Scan for the cell matching the given text and deliver its [X, Y] coordinate at center. 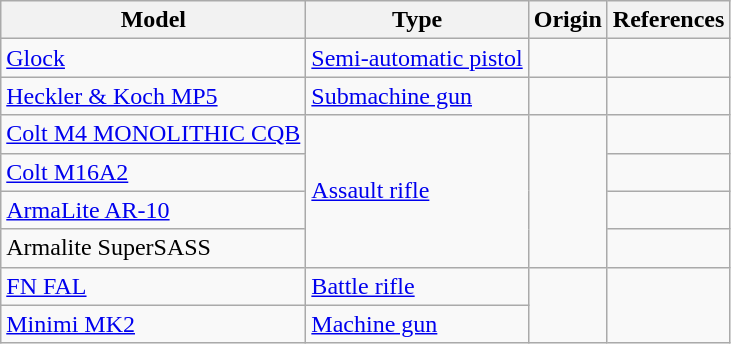
FN FAL [154, 286]
Origin [568, 20]
Submachine gun [417, 96]
Colt M4 MONOLITHIC CQB [154, 134]
Heckler & Koch MP5 [154, 96]
Minimi MK2 [154, 324]
ArmaLite AR-10 [154, 210]
Machine gun [417, 324]
Model [154, 20]
Colt M16A2 [154, 172]
Semi-automatic pistol [417, 58]
Type [417, 20]
Battle rifle [417, 286]
Armalite SuperSASS [154, 248]
Glock [154, 58]
References [668, 20]
Assault rifle [417, 191]
